Detect which cell encompasses the target text, then output its (X, Y) center coordinate. 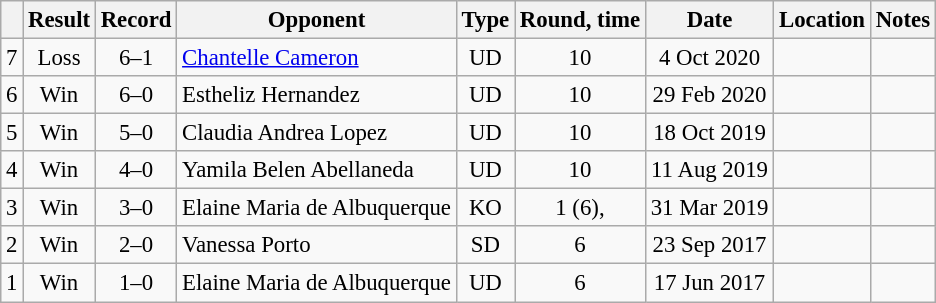
2 (12, 245)
1 (12, 283)
Type (485, 20)
Yamila Belen Abellaneda (316, 170)
Estheliz Hernandez (316, 95)
SD (485, 245)
Notes (902, 20)
23 Sep 2017 (709, 245)
7 (12, 58)
4 Oct 2020 (709, 58)
2–0 (136, 245)
3–0 (136, 208)
Opponent (316, 20)
Record (136, 20)
11 Aug 2019 (709, 170)
Date (709, 20)
Chantelle Cameron (316, 58)
6–1 (136, 58)
Loss (60, 58)
1–0 (136, 283)
6–0 (136, 95)
Round, time (580, 20)
4–0 (136, 170)
18 Oct 2019 (709, 133)
Vanessa Porto (316, 245)
Location (822, 20)
Claudia Andrea Lopez (316, 133)
Result (60, 20)
1 (6), (580, 208)
3 (12, 208)
17 Jun 2017 (709, 283)
29 Feb 2020 (709, 95)
5 (12, 133)
5–0 (136, 133)
31 Mar 2019 (709, 208)
4 (12, 170)
KO (485, 208)
